Search for the cell housing the specified text and yield its (x, y) center coordinate. 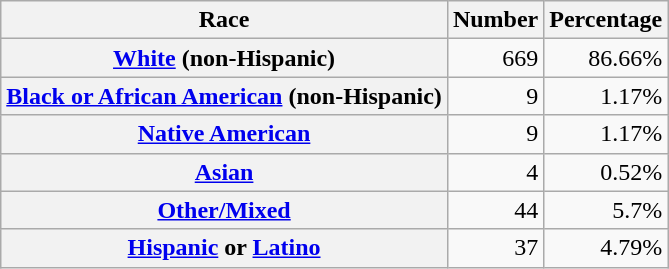
0.52% (606, 172)
Native American (224, 134)
Asian (224, 172)
669 (495, 58)
Number (495, 20)
Other/Mixed (224, 210)
Percentage (606, 20)
5.7% (606, 210)
Hispanic or Latino (224, 248)
Race (224, 20)
Black or African American (non-Hispanic) (224, 96)
4 (495, 172)
44 (495, 210)
White (non-Hispanic) (224, 58)
4.79% (606, 248)
86.66% (606, 58)
37 (495, 248)
